Extract the (x, y) coordinate from the center of the cell holding the provided text.  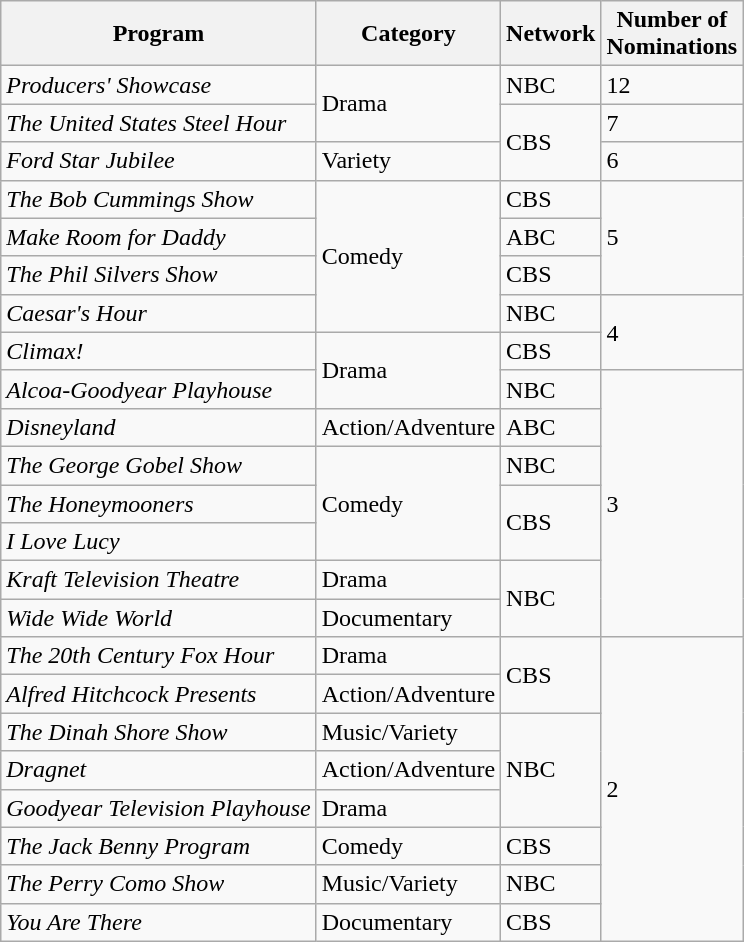
Category (408, 34)
7 (672, 123)
12 (672, 85)
Network (551, 34)
The Phil Silvers Show (158, 275)
Program (158, 34)
Disneyland (158, 427)
The Jack Benny Program (158, 846)
Goodyear Television Playhouse (158, 808)
Variety (408, 161)
5 (672, 237)
Kraft Television Theatre (158, 580)
Climax! (158, 351)
Number ofNominations (672, 34)
3 (672, 503)
The 20th Century Fox Hour (158, 656)
The Honeymooners (158, 503)
2 (672, 789)
Producers' Showcase (158, 85)
The Perry Como Show (158, 884)
The Dinah Shore Show (158, 732)
Alcoa-Goodyear Playhouse (158, 389)
Wide Wide World (158, 618)
4 (672, 332)
You Are There (158, 922)
Ford Star Jubilee (158, 161)
Alfred Hitchcock Presents (158, 694)
Caesar's Hour (158, 313)
I Love Lucy (158, 542)
The George Gobel Show (158, 465)
Make Room for Daddy (158, 237)
The Bob Cummings Show (158, 199)
The United States Steel Hour (158, 123)
Dragnet (158, 770)
6 (672, 161)
